Return the (x, y) coordinate for the center point of the cell that contains the specified text.  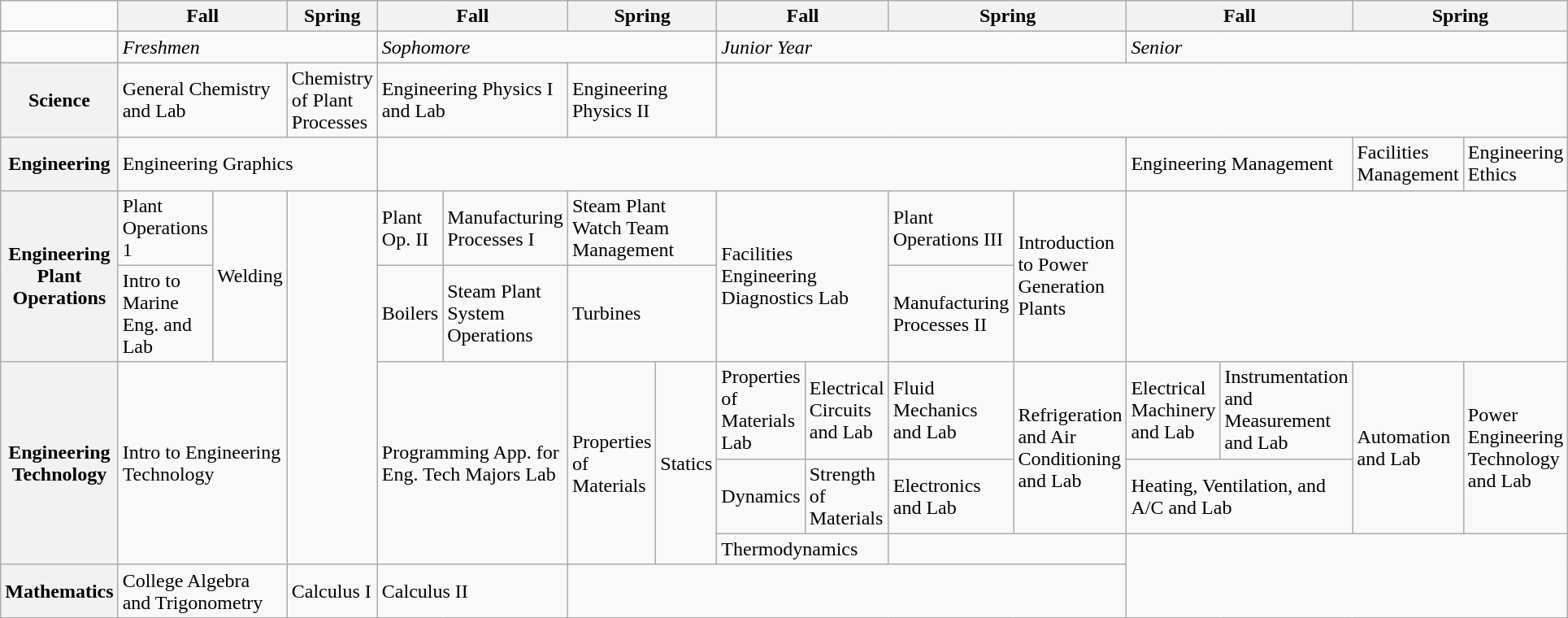
Steam Plant System Operations (506, 314)
Sophomore (547, 47)
Introduction to Power Generation Plants (1070, 276)
Engineering (59, 164)
Plant Op. II (410, 228)
Intro to Engineering Technology (202, 463)
College Algebra and Trigonometry (202, 590)
Engineering Graphics (247, 164)
Engineering Management (1240, 164)
Facilities Engineering Diagnostics Lab (803, 276)
Intro to Marine Eng. and Lab (165, 314)
Science (59, 100)
Plant Operations 1 (165, 228)
Boilers (410, 314)
Engineering Physics I and Lab (472, 100)
Dynamics (761, 496)
Calculus II (472, 590)
Fluid Mechanics and Lab (951, 410)
Programming App. for Eng. Tech Majors Lab (472, 463)
Manufacturing Processes II (951, 314)
Automation and Lab (1408, 447)
Turbines (642, 314)
Power Engineering Technology and Lab (1515, 447)
Engineering PlantOperations (59, 276)
Engineering Physics II (642, 100)
Freshmen (247, 47)
Electrical Circuits and Lab (847, 410)
Facilities Management (1408, 164)
Senior (1348, 47)
Mathematics (59, 590)
Electrical Machinery and Lab (1174, 410)
Heating, Ventilation, and A/C and Lab (1240, 496)
Strength of Materials (847, 496)
Properties of Materials (611, 463)
Junior Year (922, 47)
Refrigeration and Air Conditioning and Lab (1070, 447)
Steam Plant Watch Team Management (642, 228)
Thermodynamics (803, 549)
General Chemistry and Lab (202, 100)
Calculus I (332, 590)
Electronics and Lab (951, 496)
Statics (686, 463)
EngineeringTechnology (59, 463)
Instrumentation and Measurement and Lab (1286, 410)
Welding (250, 276)
Engineering Ethics (1515, 164)
Properties of Materials Lab (761, 410)
Chemistry of Plant Processes (332, 100)
Manufacturing Processes I (506, 228)
Plant Operations III (951, 228)
